From the cell containing the given text, extract its center point as (X, Y) coordinate. 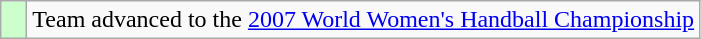
Team advanced to the 2007 World Women's Handball Championship (364, 20)
